For the text-containing cell, return its midpoint in (x, y) coordinate format. 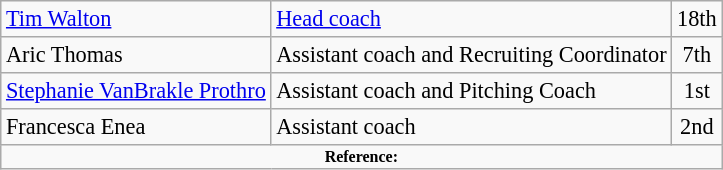
Assistant coach and Pitching Coach (472, 90)
7th (697, 55)
Aric Thomas (136, 55)
1st (697, 90)
Assistant coach (472, 126)
Francesca Enea (136, 126)
Head coach (472, 19)
Stephanie VanBrakle Prothro (136, 90)
Tim Walton (136, 19)
Reference: (362, 156)
18th (697, 19)
2nd (697, 126)
Assistant coach and Recruiting Coordinator (472, 55)
